For the text-containing cell, return its midpoint in (x, y) coordinate format. 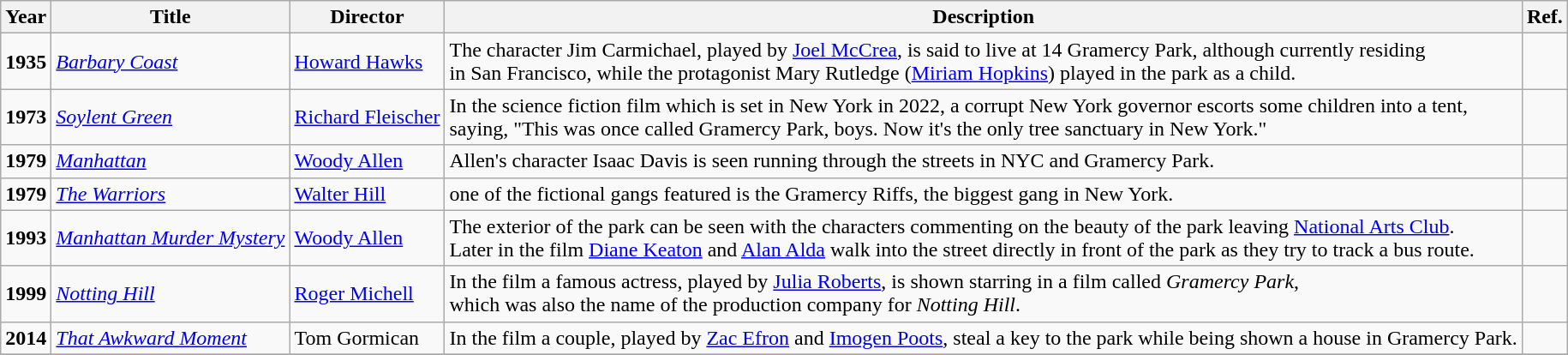
Manhattan Murder Mystery (171, 238)
Soylent Green (171, 117)
one of the fictional gangs featured is the Gramercy Riffs, the biggest gang in New York. (984, 194)
Notting Hill (171, 293)
Barbary Coast (171, 62)
That Awkward Moment (171, 338)
Allen's character Isaac Davis is seen running through the streets in NYC and Gramercy Park. (984, 161)
Description (984, 17)
Year (26, 17)
Title (171, 17)
The Warriors (171, 194)
Ref. (1544, 17)
Manhattan (171, 161)
In the film a couple, played by Zac Efron and Imogen Poots, steal a key to the park while being shown a house in Gramercy Park. (984, 338)
Tom Gormican (367, 338)
Walter Hill (367, 194)
Roger Michell (367, 293)
1993 (26, 238)
1935 (26, 62)
1999 (26, 293)
Richard Fleischer (367, 117)
Howard Hawks (367, 62)
2014 (26, 338)
1973 (26, 117)
Director (367, 17)
